Detect which cell encompasses the target text, then output its [x, y] center coordinate. 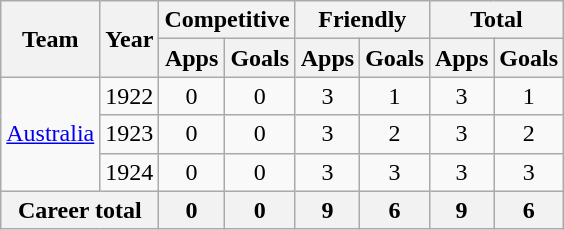
Team [50, 39]
1922 [130, 96]
Competitive [227, 20]
Career total [80, 210]
Total [496, 20]
1924 [130, 172]
Year [130, 39]
1923 [130, 134]
Australia [50, 134]
Friendly [362, 20]
